Output the [X, Y] coordinate of the center of the cell containing the given text.  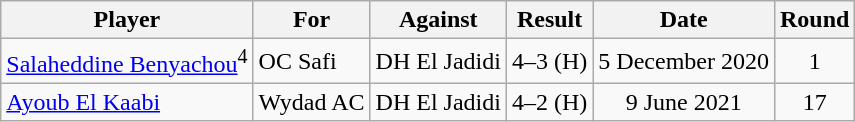
5 December 2020 [684, 62]
17 [814, 102]
Salaheddine Benyachou4 [127, 62]
Result [549, 20]
4–3 (H) [549, 62]
4–2 (H) [549, 102]
1 [814, 62]
Round [814, 20]
Player [127, 20]
Wydad AC [312, 102]
Date [684, 20]
For [312, 20]
OC Safi [312, 62]
Against [438, 20]
Ayoub El Kaabi [127, 102]
9 June 2021 [684, 102]
